Scan for the cell matching the given text and deliver its [x, y] coordinate at center. 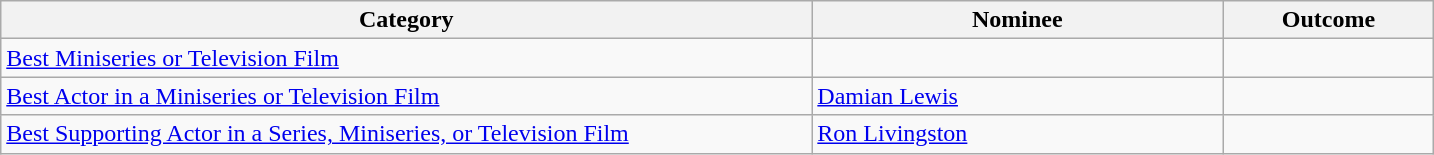
Damian Lewis [1018, 96]
Best Supporting Actor in a Series, Miniseries, or Television Film [406, 134]
Best Miniseries or Television Film [406, 58]
Category [406, 20]
Outcome [1328, 20]
Best Actor in a Miniseries or Television Film [406, 96]
Nominee [1018, 20]
Ron Livingston [1018, 134]
